Search for the cell housing the specified text and yield its (x, y) center coordinate. 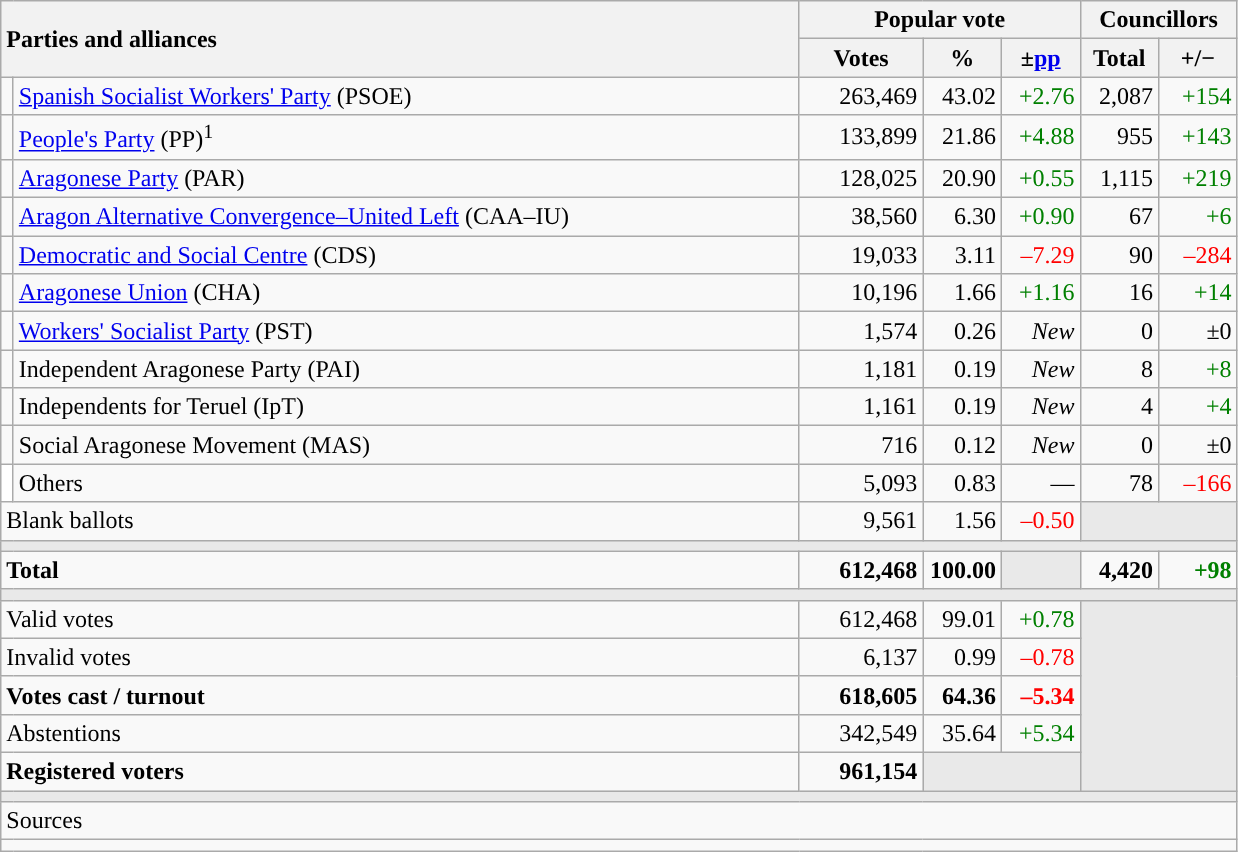
Invalid votes (400, 657)
4,420 (1120, 570)
+5.34 (1040, 733)
1,161 (861, 407)
+/− (1198, 58)
+154 (1198, 96)
±pp (1040, 58)
–284 (1198, 255)
+2.76 (1040, 96)
+4.88 (1040, 138)
955 (1120, 138)
128,025 (861, 178)
+143 (1198, 138)
+8 (1198, 369)
Popular vote (940, 20)
+98 (1198, 570)
Aragonese Union (CHA) (406, 293)
0.12 (962, 445)
99.01 (962, 619)
1.66 (962, 293)
+6 (1198, 217)
Social Aragonese Movement (MAS) (406, 445)
6.30 (962, 217)
19,033 (861, 255)
38,560 (861, 217)
21.86 (962, 138)
–0.50 (1040, 521)
Others (406, 483)
+4 (1198, 407)
100.00 (962, 570)
20.90 (962, 178)
2,087 (1120, 96)
–0.78 (1040, 657)
67 (1120, 217)
Parties and alliances (400, 39)
1,574 (861, 331)
Councillors (1158, 20)
64.36 (962, 695)
0.83 (962, 483)
— (1040, 483)
263,469 (861, 96)
People's Party (PP)1 (406, 138)
Aragon Alternative Convergence–United Left (CAA–IU) (406, 217)
+0.78 (1040, 619)
% (962, 58)
1.56 (962, 521)
Votes (861, 58)
16 (1120, 293)
0.26 (962, 331)
Blank ballots (400, 521)
0.99 (962, 657)
43.02 (962, 96)
+14 (1198, 293)
961,154 (861, 772)
78 (1120, 483)
10,196 (861, 293)
Aragonese Party (PAR) (406, 178)
Spanish Socialist Workers' Party (PSOE) (406, 96)
+0.55 (1040, 178)
35.64 (962, 733)
–166 (1198, 483)
1,115 (1120, 178)
Independents for Teruel (IpT) (406, 407)
Abstentions (400, 733)
618,605 (861, 695)
Democratic and Social Centre (CDS) (406, 255)
Independent Aragonese Party (PAI) (406, 369)
–7.29 (1040, 255)
Registered voters (400, 772)
–5.34 (1040, 695)
Votes cast / turnout (400, 695)
342,549 (861, 733)
716 (861, 445)
Workers' Socialist Party (PST) (406, 331)
+0.90 (1040, 217)
9,561 (861, 521)
8 (1120, 369)
133,899 (861, 138)
Valid votes (400, 619)
90 (1120, 255)
Sources (619, 821)
6,137 (861, 657)
+1.16 (1040, 293)
5,093 (861, 483)
1,181 (861, 369)
3.11 (962, 255)
+219 (1198, 178)
4 (1120, 407)
